Provide the (X, Y) coordinate of the cell's center where the given text is located.  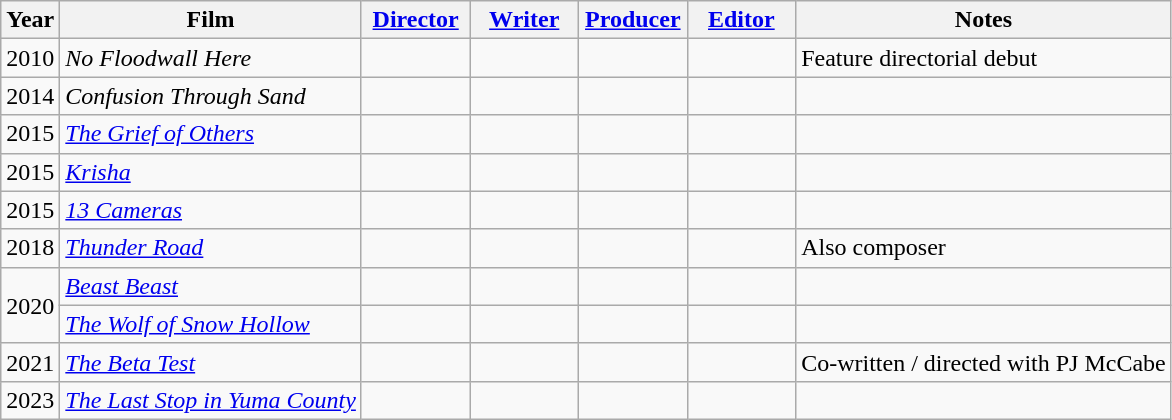
Co-written / directed with PJ McCabe (984, 362)
Krisha (211, 172)
Film (211, 20)
Editor (742, 20)
Beast Beast (211, 286)
No Floodwall Here (211, 58)
Producer (634, 20)
The Last Stop in Yuma County (211, 400)
2018 (30, 248)
2021 (30, 362)
The Wolf of Snow Hollow (211, 324)
2010 (30, 58)
2023 (30, 400)
13 Cameras (211, 210)
The Grief of Others (211, 134)
The Beta Test (211, 362)
Director (416, 20)
Thunder Road (211, 248)
Writer (524, 20)
Confusion Through Sand (211, 96)
Year (30, 20)
2020 (30, 305)
Also composer (984, 248)
Feature directorial debut (984, 58)
Notes (984, 20)
2014 (30, 96)
